Provide the [x, y] coordinate of the cell's center where the given text is located.  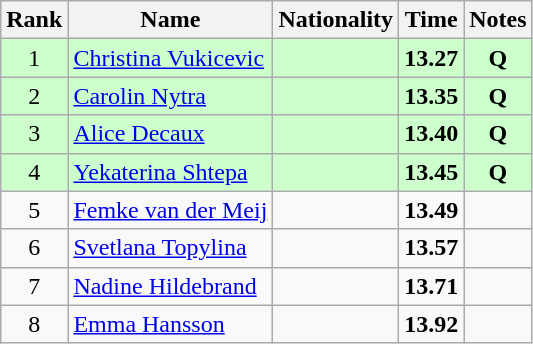
Carolin Nytra [170, 96]
5 [34, 210]
Nadine Hildebrand [170, 286]
Nationality [336, 20]
13.40 [432, 134]
6 [34, 248]
1 [34, 58]
Name [170, 20]
3 [34, 134]
Femke van der Meij [170, 210]
8 [34, 324]
2 [34, 96]
13.49 [432, 210]
Rank [34, 20]
Yekaterina Shtepa [170, 172]
13.71 [432, 286]
13.57 [432, 248]
13.45 [432, 172]
Time [432, 20]
13.92 [432, 324]
Alice Decaux [170, 134]
7 [34, 286]
Christina Vukicevic [170, 58]
Emma Hansson [170, 324]
4 [34, 172]
Svetlana Topylina [170, 248]
13.27 [432, 58]
Notes [498, 20]
13.35 [432, 96]
